Search for the cell housing the specified text and yield its [X, Y] center coordinate. 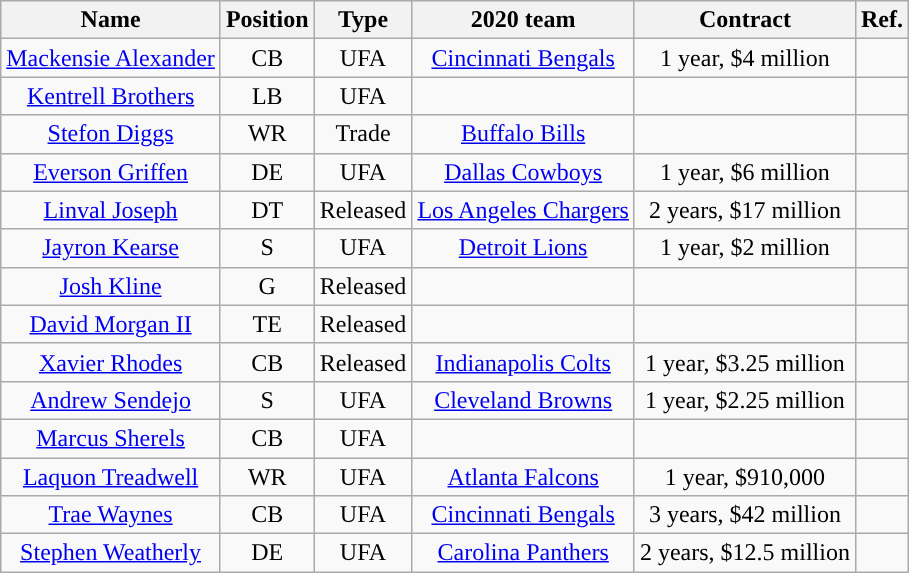
Andrew Sendejo [111, 400]
Kentrell Brothers [111, 96]
Carolina Panthers [524, 553]
Cleveland Browns [524, 400]
DT [267, 210]
1 year, $6 million [744, 172]
1 year, $2.25 million [744, 400]
Jayron Kearse [111, 248]
1 year, $4 million [744, 58]
Laquon Treadwell [111, 477]
1 year, $2 million [744, 248]
2020 team [524, 20]
1 year, $910,000 [744, 477]
Stefon Diggs [111, 134]
Los Angeles Chargers [524, 210]
Ref. [882, 20]
Josh Kline [111, 286]
Trade [363, 134]
Everson Griffen [111, 172]
Xavier Rhodes [111, 362]
Linval Joseph [111, 210]
G [267, 286]
Position [267, 20]
Mackensie Alexander [111, 58]
Trae Waynes [111, 515]
3 years, $42 million [744, 515]
Detroit Lions [524, 248]
Atlanta Falcons [524, 477]
2 years, $12.5 million [744, 553]
2 years, $17 million [744, 210]
Dallas Cowboys [524, 172]
Contract [744, 20]
Type [363, 20]
LB [267, 96]
Name [111, 20]
David Morgan II [111, 324]
1 year, $3.25 million [744, 362]
TE [267, 324]
Buffalo Bills [524, 134]
Stephen Weatherly [111, 553]
Marcus Sherels [111, 438]
Indianapolis Colts [524, 362]
